Return [X, Y] of the center of cell containing provided text 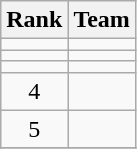
Team [102, 20]
5 [34, 129]
Rank [34, 20]
4 [34, 91]
